From the cell containing the given text, extract its center point as [X, Y] coordinate. 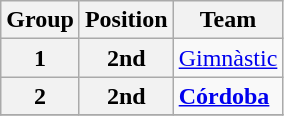
Group [40, 20]
1 [40, 58]
Team [228, 20]
Córdoba [228, 96]
2 [40, 96]
Position [126, 20]
Gimnàstic [228, 58]
